Determine the (x, y) coordinate at the center of the cell enclosing the given text.  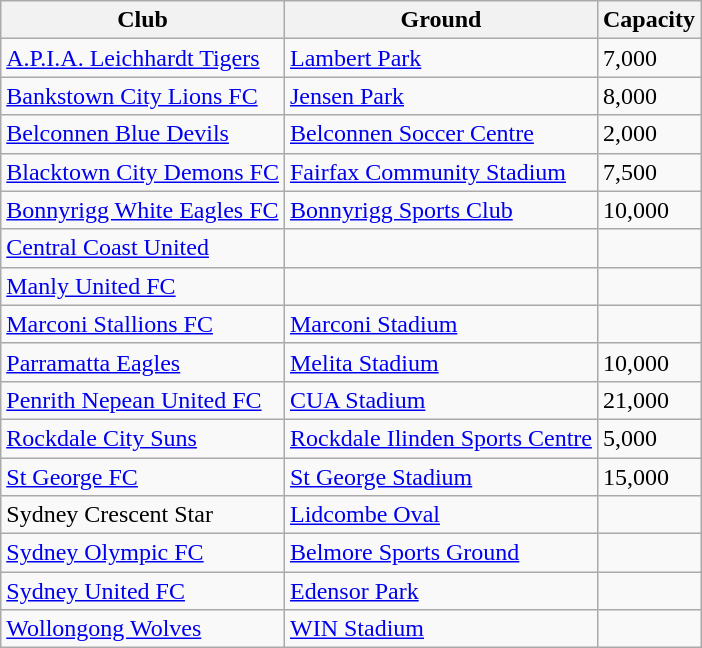
Belmore Sports Ground (440, 553)
Lidcombe Oval (440, 515)
Jensen Park (440, 96)
Sydney Crescent Star (143, 515)
Bonnyrigg White Eagles FC (143, 210)
8,000 (648, 96)
Sydney United FC (143, 591)
Melita Stadium (440, 362)
21,000 (648, 400)
Sydney Olympic FC (143, 553)
Rockdale City Suns (143, 438)
2,000 (648, 134)
Fairfax Community Stadium (440, 172)
Penrith Nepean United FC (143, 400)
Marconi Stadium (440, 324)
Bankstown City Lions FC (143, 96)
WIN Stadium (440, 629)
St George Stadium (440, 477)
Capacity (648, 20)
Central Coast United (143, 248)
5,000 (648, 438)
Edensor Park (440, 591)
Belconnen Soccer Centre (440, 134)
Belconnen Blue Devils (143, 134)
Blacktown City Demons FC (143, 172)
7,000 (648, 58)
St George FC (143, 477)
Rockdale Ilinden Sports Centre (440, 438)
7,500 (648, 172)
15,000 (648, 477)
Wollongong Wolves (143, 629)
Lambert Park (440, 58)
Club (143, 20)
Bonnyrigg Sports Club (440, 210)
A.P.I.A. Leichhardt Tigers (143, 58)
Parramatta Eagles (143, 362)
Manly United FC (143, 286)
Ground (440, 20)
Marconi Stallions FC (143, 324)
CUA Stadium (440, 400)
